Return the (X, Y) coordinate for the center point of the cell that contains the specified text.  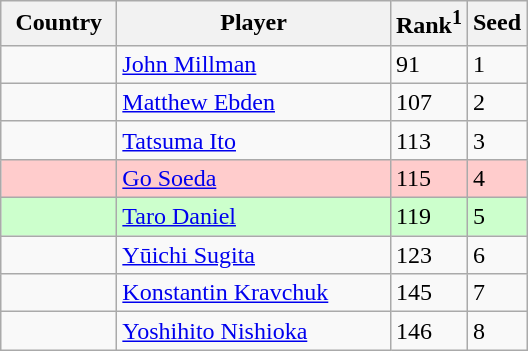
107 (428, 102)
Konstantin Kravchuk (254, 293)
Country (59, 24)
Yoshihito Nishioka (254, 331)
1 (496, 64)
119 (428, 217)
Seed (496, 24)
113 (428, 140)
4 (496, 178)
Matthew Ebden (254, 102)
Taro Daniel (254, 217)
6 (496, 255)
145 (428, 293)
Tatsuma Ito (254, 140)
Yūichi Sugita (254, 255)
5 (496, 217)
8 (496, 331)
123 (428, 255)
146 (428, 331)
Go Soeda (254, 178)
John Millman (254, 64)
7 (496, 293)
Player (254, 24)
91 (428, 64)
3 (496, 140)
Rank1 (428, 24)
115 (428, 178)
2 (496, 102)
